From the cell containing the given text, extract its center point as [x, y] coordinate. 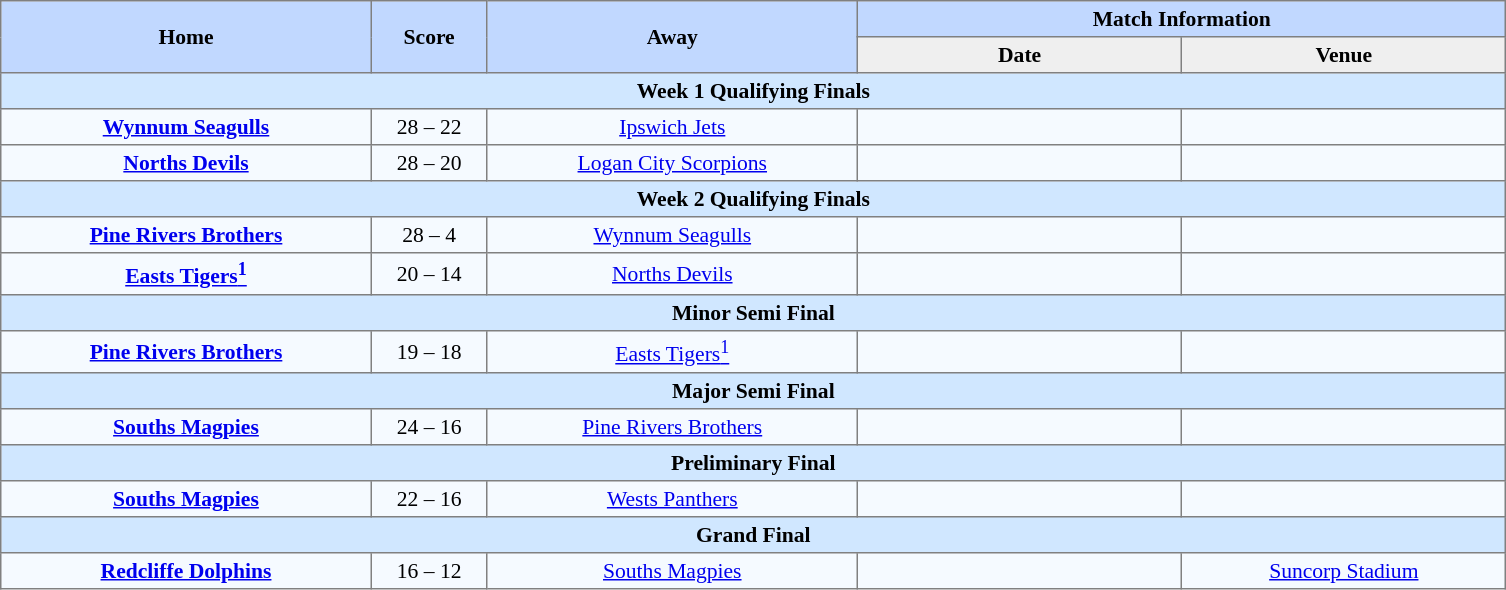
Week 1 Qualifying Finals [754, 91]
16 – 12 [429, 570]
24 – 16 [429, 426]
Preliminary Final [754, 462]
19 – 18 [429, 351]
28 – 22 [429, 127]
Away [672, 37]
Wests Panthers [672, 498]
Ipswich Jets [672, 127]
Minor Semi Final [754, 312]
20 – 14 [429, 274]
Redcliffe Dolphins [186, 570]
Week 2 Qualifying Finals [754, 199]
Venue [1344, 55]
22 – 16 [429, 498]
Date [1020, 55]
Match Information [1182, 19]
Home [186, 37]
Grand Final [754, 534]
Logan City Scorpions [672, 163]
Suncorp Stadium [1344, 570]
Score [429, 37]
28 – 4 [429, 235]
Major Semi Final [754, 390]
28 – 20 [429, 163]
